Identify which cell holds the provided text, then report its (x, y) central coordinate. 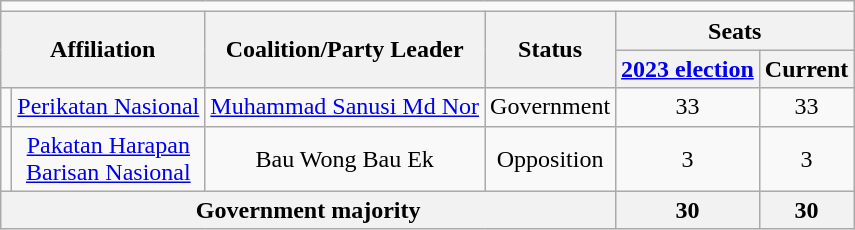
Seats (735, 31)
Current (806, 69)
Bau Wong Bau Ek (345, 158)
Perikatan Nasional (108, 107)
2023 election (688, 69)
Government majority (308, 210)
Government (550, 107)
Affiliation (103, 50)
Status (550, 50)
Coalition/Party Leader (345, 50)
Muhammad Sanusi Md Nor (345, 107)
Pakatan HarapanBarisan Nasional (108, 158)
Opposition (550, 158)
